From the cell containing the given text, extract its center point as [x, y] coordinate. 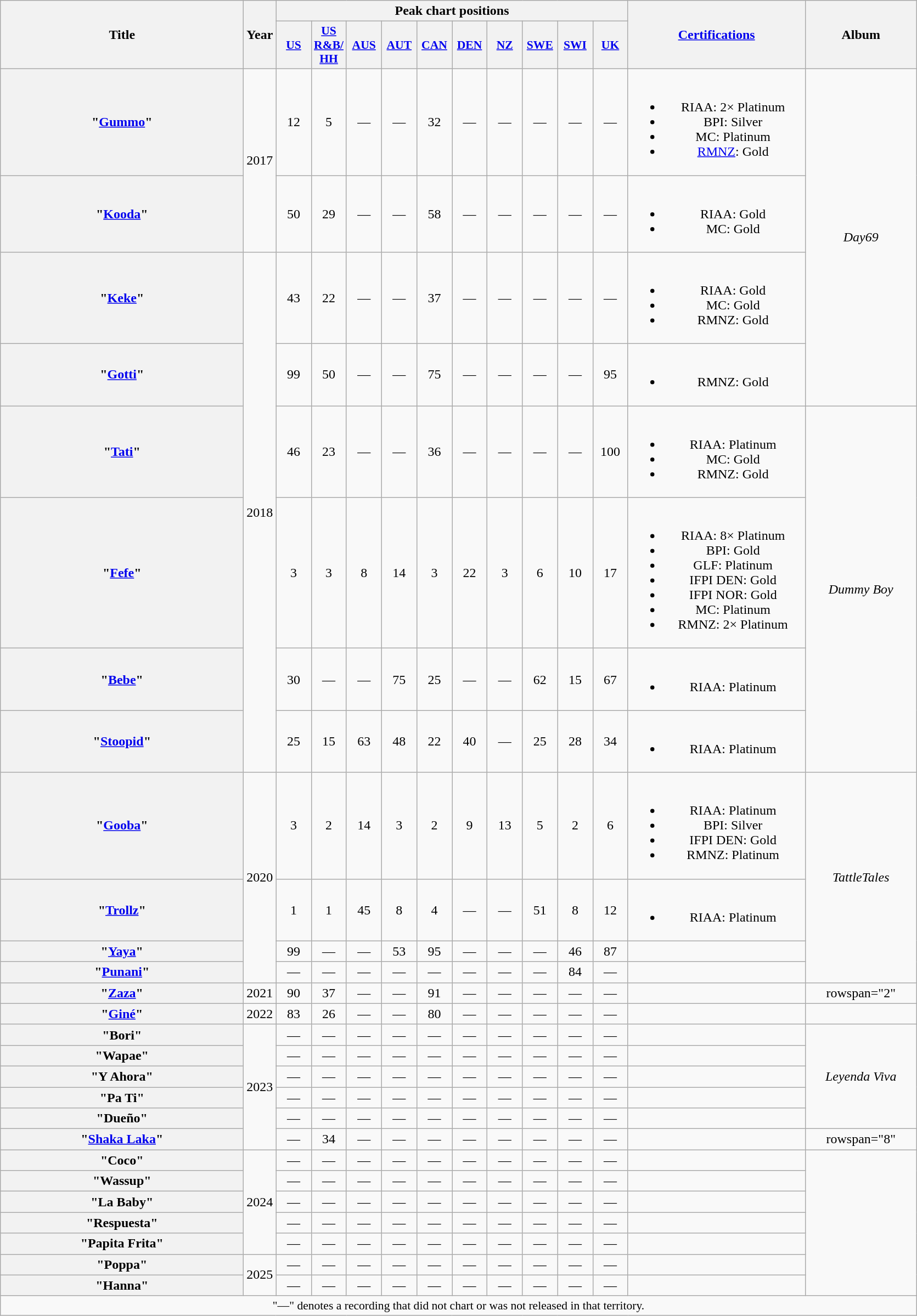
Title [122, 35]
"Papita Frita" [122, 1244]
"Respuesta" [122, 1223]
"Gotti" [122, 375]
2023 [260, 1087]
RIAA: GoldMC: Gold [717, 214]
"Trollz" [122, 910]
67 [610, 679]
36 [434, 452]
87 [610, 951]
Dummy Boy [860, 589]
RIAA: PlatinumBPI: SilverIFPI DEN: GoldRMNZ: Platinum [717, 826]
51 [540, 910]
"La Baby" [122, 1202]
9 [470, 826]
Certifications [717, 35]
"Fefe" [122, 573]
DEN [470, 45]
2017 [260, 160]
100 [610, 452]
"Coco" [122, 1160]
"Wapae" [122, 1055]
80 [434, 1014]
91 [434, 993]
"Bori" [122, 1035]
62 [540, 679]
Album [860, 35]
Year [260, 35]
83 [294, 1014]
28 [575, 742]
"Y Ahora" [122, 1076]
RMNZ: Gold [717, 375]
SWI [575, 45]
"Poppa" [122, 1264]
"Keke" [122, 298]
"Stoopid" [122, 742]
23 [329, 452]
63 [364, 742]
"—" denotes a recording that did not chart or was not released in that territory. [459, 1306]
RIAA: 2× PlatinumBPI: SilverMC: PlatinumRMNZ: Gold [717, 122]
UK [610, 45]
US [294, 45]
32 [434, 122]
"Kooda" [122, 214]
"Giné" [122, 1014]
2022 [260, 1014]
30 [294, 679]
40 [470, 742]
USR&B/HH [329, 45]
90 [294, 993]
4 [434, 910]
RIAA: 8× PlatinumBPI: GoldGLF: PlatinumIFPI DEN: GoldIFPI NOR: GoldMC: PlatinumRMNZ: 2× Platinum [717, 573]
"Shaka Laka" [122, 1139]
SWE [540, 45]
AUS [364, 45]
"Pa Ti" [122, 1098]
2018 [260, 512]
2021 [260, 993]
"Yaya" [122, 951]
"Hanna" [122, 1285]
"Tati" [122, 452]
10 [575, 573]
"Gooba" [122, 826]
13 [505, 826]
RIAA: PlatinumMC: GoldRMNZ: Gold [717, 452]
rowspan="8" [860, 1139]
26 [329, 1014]
NZ [505, 45]
2020 [260, 878]
29 [329, 214]
43 [294, 298]
CAN [434, 45]
Day69 [860, 237]
"Wassup" [122, 1181]
"Punani" [122, 972]
"Gummo" [122, 122]
TattleTales [860, 878]
"Dueño" [122, 1119]
Leyenda Viva [860, 1076]
2024 [260, 1202]
rowspan="2" [860, 993]
53 [399, 951]
RIAA: GoldMC: GoldRMNZ: Gold [717, 298]
2025 [260, 1275]
"Bebe" [122, 679]
"Zaza" [122, 993]
AUT [399, 45]
45 [364, 910]
58 [434, 214]
84 [575, 972]
Peak chart positions [452, 11]
48 [399, 742]
17 [610, 573]
